Detect which cell encompasses the target text, then output its [x, y] center coordinate. 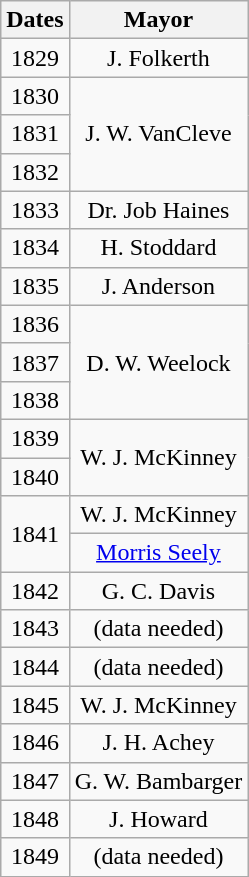
1831 [35, 134]
1844 [35, 667]
1830 [35, 96]
1838 [35, 400]
1843 [35, 629]
1848 [35, 819]
1841 [35, 534]
J. Folkerth [158, 58]
Mayor [158, 20]
Dr. Job Haines [158, 210]
J. Howard [158, 819]
1833 [35, 210]
1846 [35, 743]
Morris Seely [158, 553]
1832 [35, 172]
Dates [35, 20]
1842 [35, 591]
J. Anderson [158, 286]
1845 [35, 705]
1849 [35, 857]
1834 [35, 248]
G. C. Davis [158, 591]
H. Stoddard [158, 248]
G. W. Bambarger [158, 781]
1839 [35, 438]
J. H. Achey [158, 743]
1837 [35, 362]
1829 [35, 58]
1836 [35, 324]
1840 [35, 477]
1847 [35, 781]
D. W. Weelock [158, 362]
J. W. VanCleve [158, 134]
1835 [35, 286]
